Return (X, Y) of the center of cell containing provided text 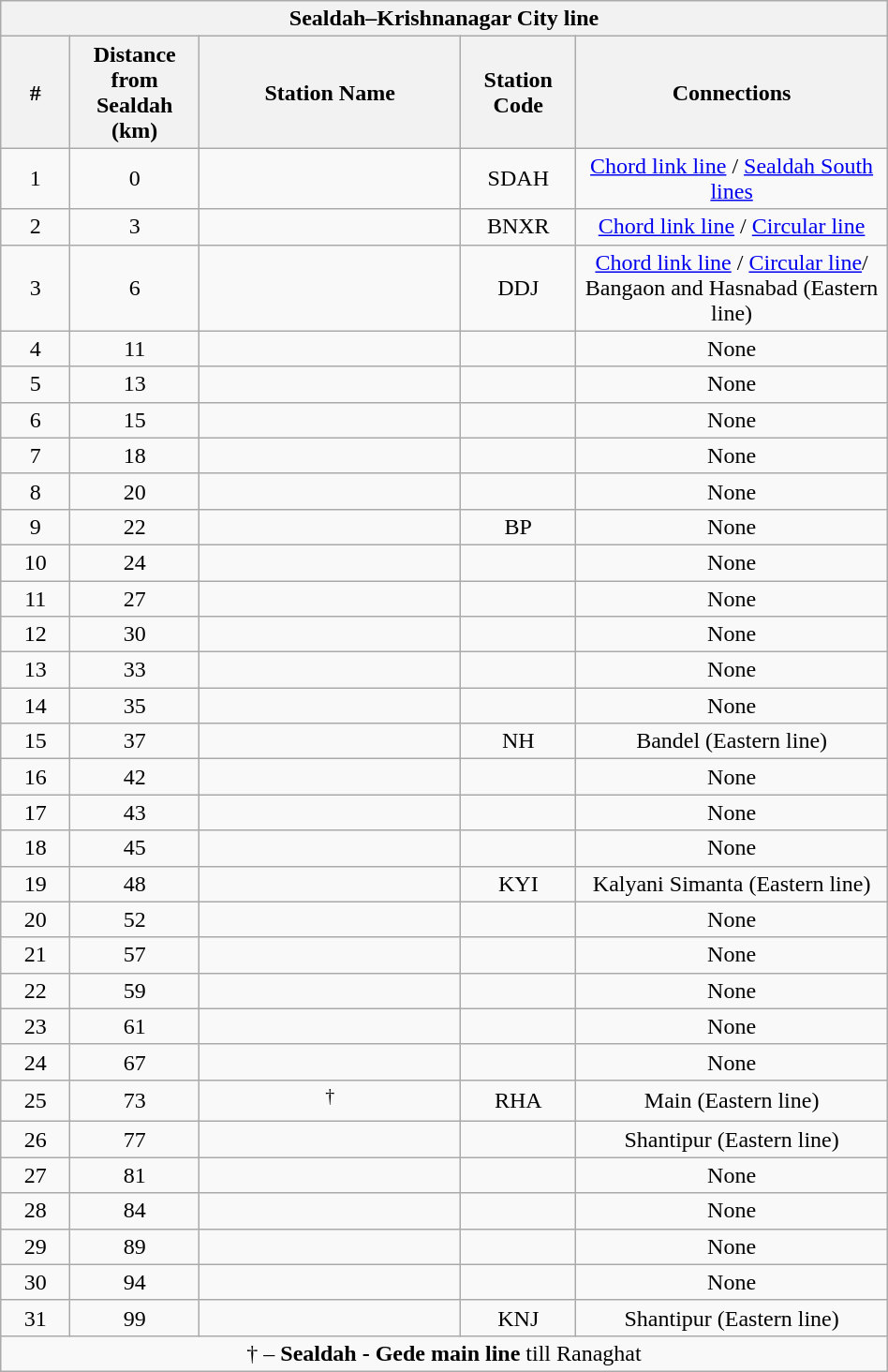
23 (36, 1026)
0 (135, 178)
19 (36, 884)
4 (36, 349)
Bandel (Eastern line) (732, 741)
12 (36, 634)
77 (135, 1140)
† – Sealdah - Gede main line till Ranaghat (444, 1353)
2 (36, 227)
61 (135, 1026)
43 (135, 813)
35 (135, 706)
25 (36, 1100)
67 (135, 1062)
28 (36, 1211)
1 (36, 178)
KNJ (519, 1318)
17 (36, 813)
Sealdah–Krishnanagar City line (444, 19)
42 (135, 777)
Main (Eastern line) (732, 1100)
RHA (519, 1100)
99 (135, 1318)
48 (135, 884)
Distance from Sealdah (km) (135, 92)
Chord link line / Sealdah South lines (732, 178)
52 (135, 919)
26 (36, 1140)
Station Code (519, 92)
33 (135, 670)
BNXR (519, 227)
16 (36, 777)
89 (135, 1246)
8 (36, 491)
31 (36, 1318)
57 (135, 955)
73 (135, 1100)
SDAH (519, 178)
5 (36, 384)
DDJ (519, 288)
† (330, 1100)
37 (135, 741)
94 (135, 1282)
81 (135, 1175)
Chord link line / Circular line/ Bangaon and Hasnabad (Eastern line) (732, 288)
45 (135, 848)
59 (135, 991)
7 (36, 455)
10 (36, 562)
21 (36, 955)
Connections (732, 92)
14 (36, 706)
Kalyani Simanta (Eastern line) (732, 884)
84 (135, 1211)
9 (36, 527)
KYI (519, 884)
Chord link line / Circular line (732, 227)
BP (519, 527)
Station Name (330, 92)
NH (519, 741)
29 (36, 1246)
# (36, 92)
